From the cell containing the given text, extract its center point as [x, y] coordinate. 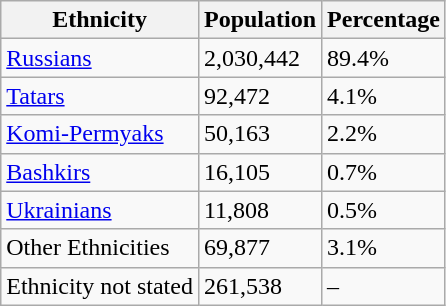
Ethnicity not stated [100, 286]
2,030,442 [260, 58]
89.4% [384, 58]
50,163 [260, 134]
Tatars [100, 96]
0.5% [384, 210]
4.1% [384, 96]
3.1% [384, 248]
Percentage [384, 20]
Other Ethnicities [100, 248]
Ukrainians [100, 210]
Bashkirs [100, 172]
11,808 [260, 210]
Population [260, 20]
– [384, 286]
16,105 [260, 172]
2.2% [384, 134]
69,877 [260, 248]
Komi-Permyaks [100, 134]
261,538 [260, 286]
92,472 [260, 96]
Russians [100, 58]
Ethnicity [100, 20]
0.7% [384, 172]
